Find where the given text appears and provide that cell's center as (x, y) coordinate. 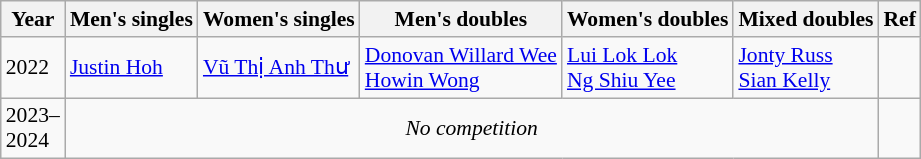
Women's doubles (648, 19)
Lui Lok Lok Ng Shiu Yee (648, 68)
Mixed doubles (806, 19)
2023–2024 (33, 128)
Donovan Willard Wee Howin Wong (461, 68)
Men's singles (132, 19)
No competition (472, 128)
2022 (33, 68)
Justin Hoh (132, 68)
Women's singles (279, 19)
Jonty Russ Sian Kelly (806, 68)
Ref (899, 19)
Men's doubles (461, 19)
Vũ Thị Anh Thư (279, 68)
Year (33, 19)
